Find where the given text appears and provide that cell's center as (x, y) coordinate. 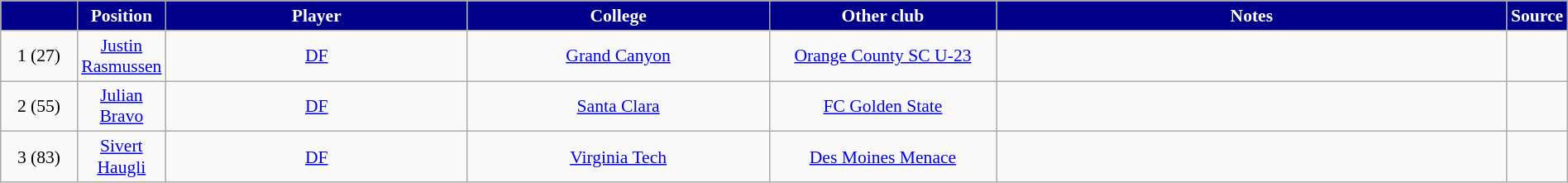
Orange County SC U-23 (883, 56)
Virginia Tech (619, 157)
Julian Bravo (121, 106)
Notes (1252, 16)
Justin Rasmussen (121, 56)
Sivert Haugli (121, 157)
2 (55) (39, 106)
Grand Canyon (619, 56)
1 (27) (39, 56)
Santa Clara (619, 106)
Des Moines Menace (883, 157)
Other club (883, 16)
College (619, 16)
FC Golden State (883, 106)
Player (316, 16)
Source (1537, 16)
3 (83) (39, 157)
Position (121, 16)
